Find where the given text appears and provide that cell's center as (x, y) coordinate. 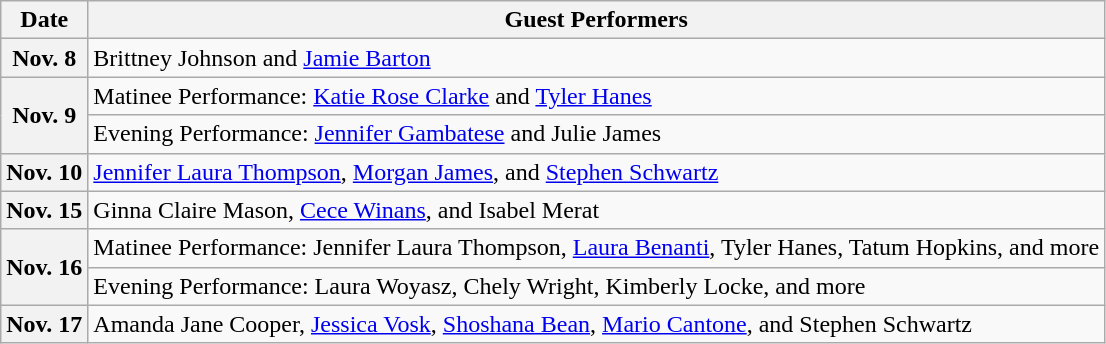
Evening Performance: Laura Woyasz, Chely Wright, Kimberly Locke, and more (596, 286)
Jennifer Laura Thompson, Morgan James, and Stephen Schwartz (596, 172)
Ginna Claire Mason, Cece Winans, and Isabel Merat (596, 210)
Brittney Johnson and Jamie Barton (596, 58)
Nov. 10 (44, 172)
Nov. 17 (44, 324)
Nov. 16 (44, 267)
Matinee Performance: Jennifer Laura Thompson, Laura Benanti, Tyler Hanes, Tatum Hopkins, and more (596, 248)
Guest Performers (596, 20)
Nov. 9 (44, 115)
Amanda Jane Cooper, Jessica Vosk, Shoshana Bean, Mario Cantone, and Stephen Schwartz (596, 324)
Date (44, 20)
Nov. 8 (44, 58)
Evening Performance: Jennifer Gambatese and Julie James (596, 134)
Nov. 15 (44, 210)
Matinee Performance: Katie Rose Clarke and Tyler Hanes (596, 96)
